Locate the cell with the specified text and output its [x, y] center coordinate. 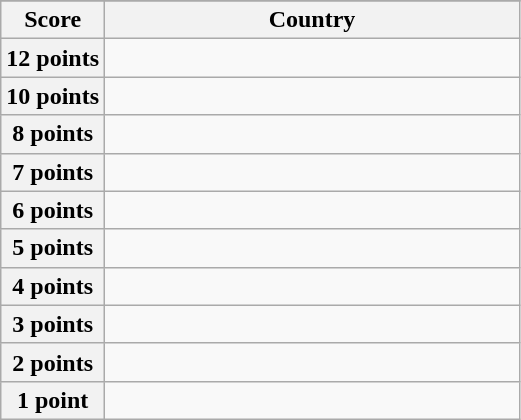
1 point [53, 400]
Country [312, 20]
Score [53, 20]
6 points [53, 210]
2 points [53, 362]
3 points [53, 324]
12 points [53, 58]
7 points [53, 172]
10 points [53, 96]
4 points [53, 286]
5 points [53, 248]
8 points [53, 134]
